Scan for the cell matching the given text and deliver its (X, Y) coordinate at center. 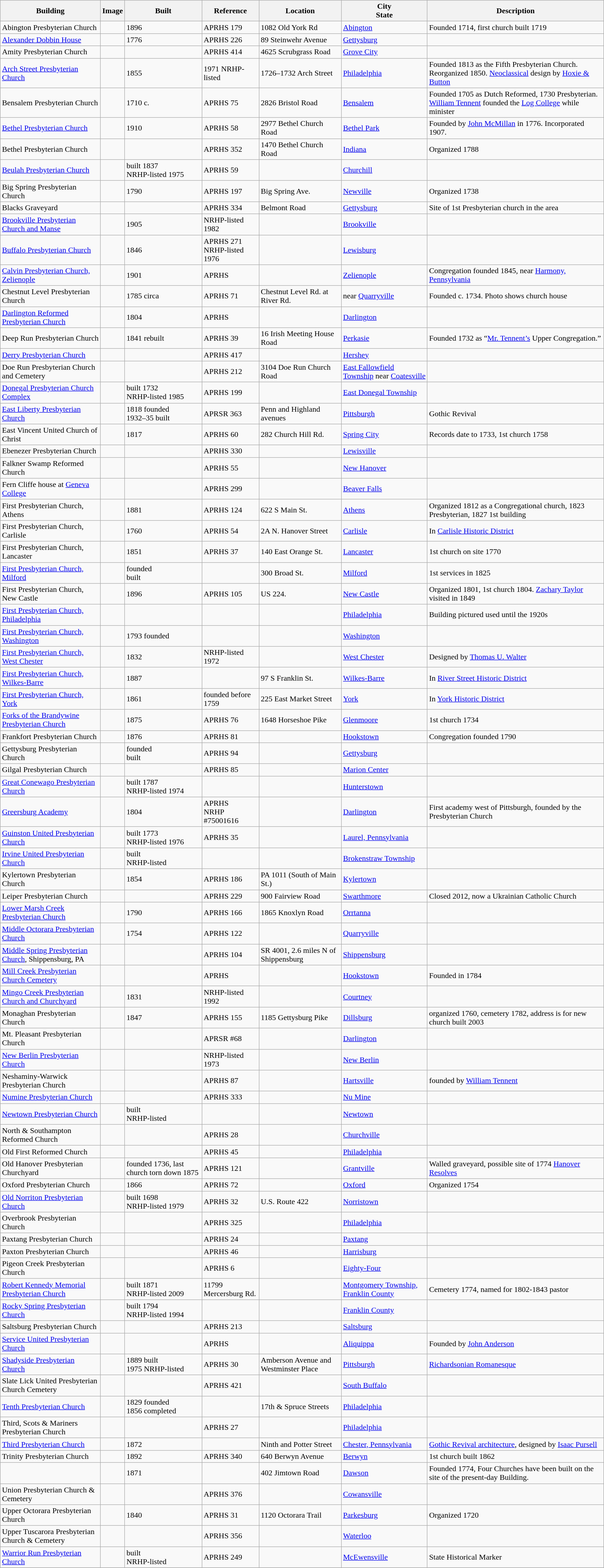
Paxtang Presbyterian Church (50, 1239)
Newtown Presbyterian Church (50, 1114)
York (385, 699)
New Castle (385, 594)
Founded 1813 as the Fifth Presbyterian Church. Reorganized 1850. Neoclassical design by Hoxie & Button (516, 73)
U.S. Route 422 (300, 1201)
900 Fairview Road (300, 896)
APRHS 166 (230, 913)
2A N. Hanover Street (300, 531)
Bethel Park (385, 128)
Mt. Pleasant Presbyterian Church (50, 1038)
Founded c. 1734. Photo shows church house (516, 296)
1818 founded 1932–35 built (163, 413)
Pigeon Creek Presbyterian Church (50, 1268)
APRHS 104 (230, 954)
APRHS 155 (230, 1018)
Founded by John McMillan in 1776. Incorporated 1907. (516, 128)
Warrior Run Presbyterian Church (50, 1557)
APRHS 226 (230, 40)
APRHS 417 (230, 355)
APRHS 46 (230, 1252)
South Buffalo (385, 1385)
In York Historic District (516, 699)
Brookville (385, 224)
Organized 1812 as a Congregational church, 1823 Presbyterian, 1827 1st building (516, 510)
Amity Presbyterian Church (50, 52)
APRHS 121 (230, 1168)
Upper Tuscarora Presbyterian Church & Cemetery (50, 1536)
1971 NRHP-listed (230, 73)
Milford (385, 573)
Founded in 1784 (516, 976)
Churchill (385, 170)
APRSR 363 (230, 413)
Forks of the Brandywine Presbyterian Church (50, 720)
built 1773NRHP-listed 1976 (163, 837)
APRHS 54 (230, 531)
1901 (163, 275)
Waterloo (385, 1536)
Saltsburg (385, 1327)
Alexander Dobbin House (50, 40)
Great Conewago Presbyterian Church (50, 787)
built 1732 NRHP-listed 1985 (163, 393)
1846 (163, 250)
APRHS 330 (230, 451)
APRHS 59 (230, 170)
First Presbyterian Church, Milford (50, 573)
North & Southampton Reformed Church (50, 1135)
Abington Presbyterian Church (50, 27)
Gothic Revival (516, 413)
founded 1736, last church torn down 1875 (163, 1168)
1648 Horseshoe Pike (300, 720)
Lewisburg (385, 250)
Description (516, 11)
1120 Octorara Trail (300, 1515)
Organized 1788 (516, 149)
NRHP-listed 1992 (230, 996)
Guinston United Presbyterian Church (50, 837)
Walled graveyard, possible site of 1774 Hanover Resolves (516, 1168)
Upper Octorara Presbyterian Church (50, 1515)
Newtown (385, 1114)
APRHS 76 (230, 720)
Shadyside Presbyterian Church (50, 1365)
Neshaminy-Warwick Presbyterian Church (50, 1080)
1866 (163, 1185)
Monaghan Presbyterian Church (50, 1018)
Marion Center (385, 770)
1785 circa (163, 296)
Perkasie (385, 338)
East Liberty Presbyterian Church (50, 413)
Third Presbyterian Church (50, 1444)
First academy west of Pittsburgh, founded by the Presbyterian Church (516, 812)
Rocky Spring Presbyterian Church (50, 1310)
Ninth and Potter Street (300, 1444)
APRHS 352 (230, 149)
Hershey (385, 355)
2977 Bethel Church Road (300, 128)
Founded 1774, Four Churches have been built on the site of the present-day Building. (516, 1473)
Slate Lick United Presbyterian Church Cemetery (50, 1385)
APRHS 39 (230, 338)
Darlington Reformed Presbyterian Church (50, 317)
1881 (163, 510)
Records date to 1733, 1st church 1758 (516, 435)
Frankfort Presbyterian Church (50, 737)
APRHS 334 (230, 208)
Mill Creek Presbyterian Church Cemetery (50, 976)
built 1787 NRHP-listed 1974 (163, 787)
Chestnut Level Presbyterian Church (50, 296)
APRHS 24 (230, 1239)
1889 built1975 NRHP-listed (163, 1365)
Big Spring Ave. (300, 191)
300 Broad St. (300, 573)
Location (300, 11)
89 Steinwehr Avenue (300, 40)
CityState (385, 11)
Norristown (385, 1201)
State Historical Marker (516, 1557)
APRHS 32 (230, 1201)
1847 (163, 1018)
Closed 2012, now a Ukrainian Catholic Church (516, 896)
1840 (163, 1515)
1841 rebuilt (163, 338)
APRHS NRHP #75001616 (230, 812)
97 S Franklin St. (300, 678)
Belmont Road (300, 208)
Blacks Graveyard (50, 208)
Gothic Revival architecture, designed by Isaac Pursell (516, 1444)
402 Jimtown Road (300, 1473)
225 East Market Street (300, 699)
Deep Run Presbyterian Church (50, 338)
Carlisle (385, 531)
1905 (163, 224)
SR 4001, 2.6 miles N of Shippensburg (300, 954)
Grantville (385, 1168)
APRHS 212 (230, 371)
Shippensburg (385, 954)
Lower Marsh Creek Presbyterian Church (50, 913)
APRHS 28 (230, 1135)
640 Berwyn Avenue (300, 1456)
founded before 1759 (230, 699)
Indiana (385, 149)
Robert Kennedy Memorial Presbyterian Church (50, 1289)
1892 (163, 1456)
Greersburg Academy (50, 812)
Cemetery 1774, named for 1802-1843 pastor (516, 1289)
Union Presbyterian Church & Cemetery (50, 1494)
Penn and Highland avenues (300, 413)
Founded by John Anderson (516, 1343)
East Vincent United Church of Christ (50, 435)
built 1871 NRHP-listed 2009 (163, 1289)
APRHS 124 (230, 510)
Tenth Presbyterian Church (50, 1407)
APRHS 414 (230, 52)
Abington (385, 27)
Orrtanna (385, 913)
1861 (163, 699)
Laurel, Pennsylvania (385, 837)
Dillsburg (385, 1018)
Zelienople (385, 275)
APRHS 299 (230, 489)
near Quarryville (385, 296)
First Presbyterian Church, Carlisle (50, 531)
East Fallowfield Township near Coatesville (385, 371)
Middle Spring Presbyterian Church, Shippensburg, PA (50, 954)
622 S Main St. (300, 510)
Kylertown (385, 879)
APRHS 6 (230, 1268)
282 Church Hill Rd. (300, 435)
2826 Bristol Road (300, 103)
Congregation founded 1790 (516, 737)
APRHS 75 (230, 103)
Overbrook Presbyterian Church (50, 1222)
APRHS 325 (230, 1222)
1817 (163, 435)
Bensalem (385, 103)
Hartsville (385, 1080)
APRHS 421 (230, 1385)
NRHP-listed 1982 (230, 224)
Quarryville (385, 934)
Old Hanover Presbyterian Churchyard (50, 1168)
Calvin Presbyterian Church, Zelienople (50, 275)
APRHS 94 (230, 753)
APRHS 27 (230, 1427)
Brookville Presbyterian Church and Manse (50, 224)
Image (112, 11)
PA 1011 (South of Main St.) (300, 879)
Oxford (385, 1185)
Arch Street Presbyterian Church (50, 73)
1865 Knoxlyn Road (300, 913)
1082 Old York Rd (300, 27)
APRSR #68 (230, 1038)
Numine Presbyterian Church (50, 1097)
APRHS 122 (230, 934)
APRHS 81 (230, 737)
Organized 1738 (516, 191)
Organized 1720 (516, 1515)
Oxford Presbyterian Church (50, 1185)
1754 (163, 934)
Reference (230, 11)
First Presbyterian Church, Philadelphia (50, 615)
Buffalo Presbyterian Church (50, 250)
Gettysburg Presbyterian Church (50, 753)
New Hanover (385, 468)
First Presbyterian Church, Athens (50, 510)
McEwensville (385, 1557)
APRHS 60 (230, 435)
APRHS 197 (230, 191)
Dawson (385, 1473)
1872 (163, 1444)
APRHS 105 (230, 594)
APRHS 333 (230, 1097)
Organized 1754 (516, 1185)
1726–1732 Arch Street (300, 73)
First Presbyterian Church, Wilkes-Barre (50, 678)
Bensalem Presbyterian Church (50, 103)
built 1794 NRHP-listed 1994 (163, 1310)
APRHS 249 (230, 1557)
11799 Mercersburg Rd. (230, 1289)
US 224. (300, 594)
APRHS 186 (230, 879)
Courtney (385, 996)
First Presbyterian Church, Washington (50, 636)
founded by William Tennent (516, 1080)
Lewisville (385, 451)
Swarthmore (385, 896)
Chestnut Level Rd. at River Rd. (300, 296)
1831 (163, 996)
organized 1760, cemetery 1782, address is for new church built 2003 (516, 1018)
First Presbyterian Church, Lancaster (50, 552)
Third, Scots & Mariners Presbyterian Church (50, 1427)
APRHS 179 (230, 27)
Berwyn (385, 1456)
Montgomery Township, Franklin County (385, 1289)
In River Street Historic District (516, 678)
1st church 1734 (516, 720)
Chester, Pennsylvania (385, 1444)
1st services in 1825 (516, 573)
1855 (163, 73)
1793 founded (163, 636)
Spring City (385, 435)
APRHS 31 (230, 1515)
1887 (163, 678)
16 Irish Meeting House Road (300, 338)
4625 Scrubgrass Road (300, 52)
Old First Reformed Church (50, 1151)
1851 (163, 552)
Building pictured used until the 1920s (516, 615)
APRHS 37 (230, 552)
Middle Octorara Presbyterian Church (50, 934)
Saltsburg Presbyterian Church (50, 1327)
1st church on site 1770 (516, 552)
APRHS 229 (230, 896)
1829 founded 1856 completed (163, 1407)
APRHS 271 NRHP-listed 1976 (230, 250)
Aliquippa (385, 1343)
Wilkes-Barre (385, 678)
Hunterstown (385, 787)
Building (50, 11)
Lancaster (385, 552)
1st church built 1862 (516, 1456)
1776 (163, 40)
New Berlin Presbyterian Church (50, 1060)
First Presbyterian Church, New Castle (50, 594)
First Presbyterian Church, York (50, 699)
Site of 1st Presbyterian church in the area (516, 208)
Irvine United Presbyterian Church (50, 858)
APRHS 376 (230, 1494)
Trinity Presbyterian Church (50, 1456)
Newville (385, 191)
APRHS 71 (230, 296)
1710 c. (163, 103)
Donegal Presbyterian Church Complex (50, 393)
Brokenstraw Township (385, 858)
Designed by Thomas U. Walter (516, 657)
Leiper Presbyterian Church (50, 896)
Eighty-Four (385, 1268)
Ebenezer Presbyterian Church (50, 451)
In Carlisle Historic District (516, 531)
Service United Presbyterian Church (50, 1343)
Churchville (385, 1135)
built 1837 NRHP-listed 1975 (163, 170)
APRHS 213 (230, 1327)
Harrisburg (385, 1252)
Franklin County (385, 1310)
Grove City (385, 52)
1760 (163, 531)
Richardsonian Romanesque (516, 1365)
APRHS 45 (230, 1151)
Paxton Presbyterian Church (50, 1252)
Beulah Presbyterian Church (50, 170)
APRHS 85 (230, 770)
Beaver Falls (385, 489)
APRHS 35 (230, 837)
New Berlin (385, 1060)
Amberson Avenue and Westminster Place (300, 1365)
First Presbyterian Church, West Chester (50, 657)
Founded 1705 as Dutch Reformed, 1730 Presbyterian. William Tennent founded the Log College while minister (516, 103)
Built (163, 11)
NRHP-listed 1973 (230, 1060)
APRHS 340 (230, 1456)
1832 (163, 657)
Doe Run Presbyterian Church and Cemetery (50, 371)
140 East Orange St. (300, 552)
Washington (385, 636)
1875 (163, 720)
1871 (163, 1473)
Paxtang (385, 1239)
Organized 1801, 1st church 1804. Zachary Taylor visited in 1849 (516, 594)
Nu Mine (385, 1097)
Parkesburg (385, 1515)
Athens (385, 510)
Old Norriton Presbyterian Church (50, 1201)
Kylertown Presbyterian Church (50, 879)
1185 Gettysburg Pike (300, 1018)
1876 (163, 737)
APRHS 199 (230, 393)
built 1698 NRHP-listed 1979 (163, 1201)
Falkner Swamp Reformed Church (50, 468)
APRHS 58 (230, 128)
APRHS 72 (230, 1185)
Founded 1714, first church built 1719 (516, 27)
Cowansville (385, 1494)
APRHS 55 (230, 468)
APRHS 87 (230, 1080)
Congregation founded 1845, near Harmony, Pennsylvania (516, 275)
East Donegal Township (385, 393)
3104 Doe Run Church Road (300, 371)
Founded 1732 as “Mr. Tennent’s Upper Congregation.” (516, 338)
1910 (163, 128)
Glenmoore (385, 720)
Mingo Creek Presbyterian Church and Churchyard (50, 996)
Gilgal Presbyterian Church (50, 770)
Big Spring Presbyterian Church (50, 191)
1854 (163, 879)
1470 Bethel Church Road (300, 149)
West Chester (385, 657)
NRHP-listed 1972 (230, 657)
APRHS 356 (230, 1536)
Derry Presbyterian Church (50, 355)
Fern Cliffe house at Geneva College (50, 489)
17th & Spruce Streets (300, 1407)
APRHS 30 (230, 1365)
